Return the [x, y] coordinate for the center point of the cell that contains the specified text.  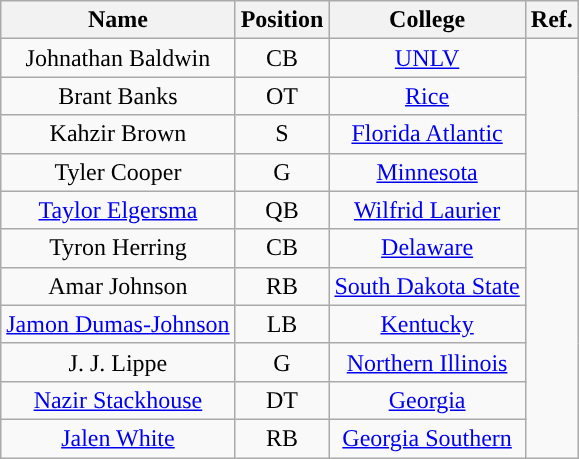
Nazir Stackhouse [118, 400]
Jamon Dumas-Johnson [118, 324]
Name [118, 20]
LB [282, 324]
Delaware [427, 248]
Tyron Herring [118, 248]
Position [282, 20]
Wilfrid Laurier [427, 210]
Johnathan Baldwin [118, 58]
OT [282, 96]
Jalen White [118, 438]
S [282, 134]
Minnesota [427, 172]
Rice [427, 96]
DT [282, 400]
South Dakota State [427, 286]
Ref. [552, 20]
Tyler Cooper [118, 172]
Georgia [427, 400]
J. J. Lippe [118, 362]
College [427, 20]
Kentucky [427, 324]
Northern Illinois [427, 362]
Taylor Elgersma [118, 210]
Brant Banks [118, 96]
Kahzir Brown [118, 134]
QB [282, 210]
Florida Atlantic [427, 134]
Georgia Southern [427, 438]
Amar Johnson [118, 286]
UNLV [427, 58]
